Find where the given text appears and provide that cell's center as [x, y] coordinate. 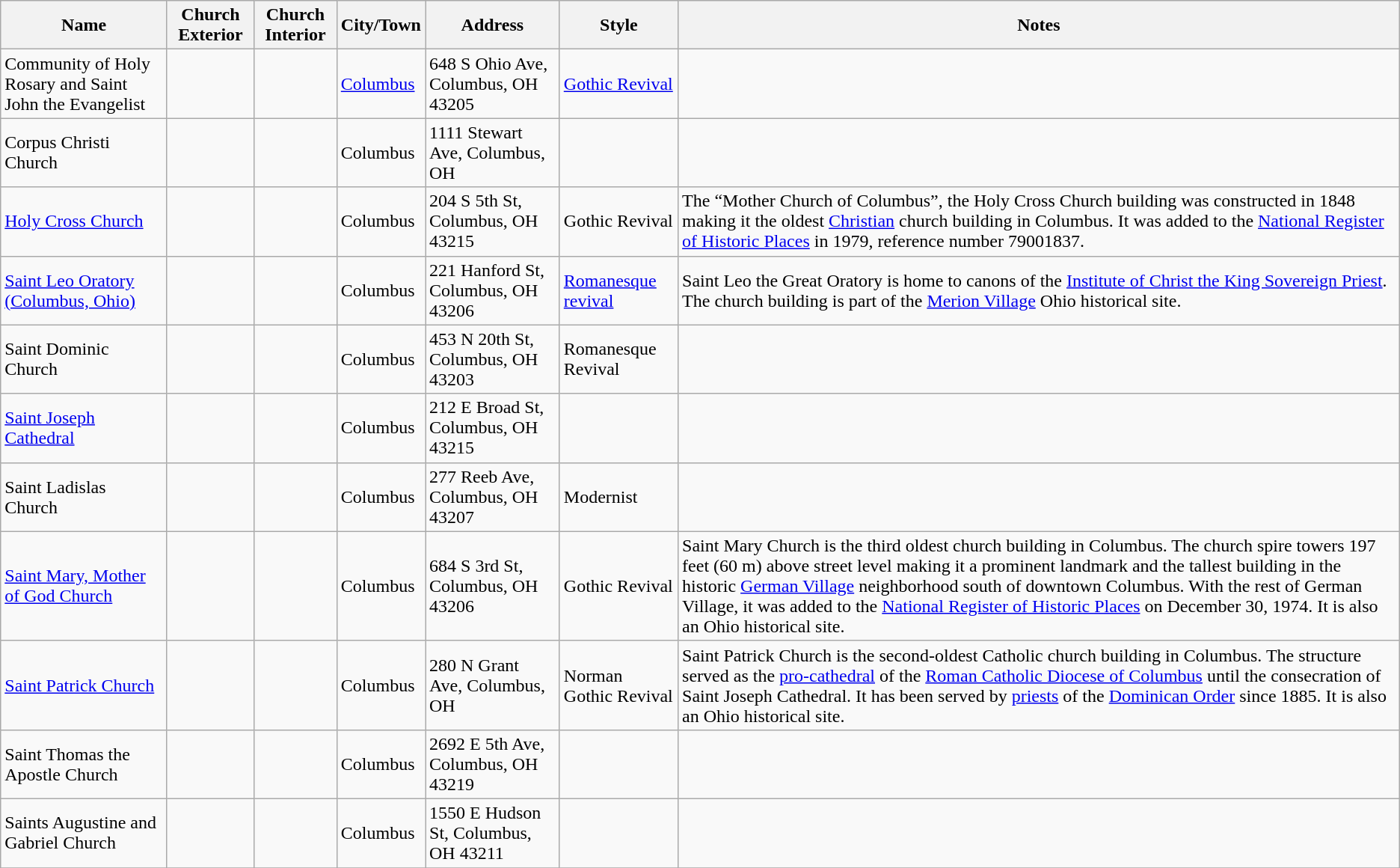
648 S Ohio Ave, Columbus, OH 43205 [492, 84]
Notes [1040, 25]
Saint Joseph Cathedral [84, 428]
Saint Thomas the Apostle Church [84, 764]
Holy Cross Church [84, 221]
Church Interior [296, 25]
Saint Patrick Church [84, 685]
City/Town [381, 25]
280 N Grant Ave, Columbus, OH [492, 685]
Romanesque Revival [618, 359]
Church Exterior [210, 25]
Saint Mary, Mother of God Church [84, 586]
Corpus Christi Church [84, 153]
Saint Ladislas Church [84, 497]
684 S 3rd St, Columbus, OH 43206 [492, 586]
221 Hanford St, Columbus, OH 43206 [492, 290]
Community of Holy Rosary and Saint John the Evangelist [84, 84]
Romanesque revival [618, 290]
Norman Gothic Revival [618, 685]
Saint Dominic Church [84, 359]
Saints Augustine and Gabriel Church [84, 833]
1550 E Hudson St, Columbus, OH 43211 [492, 833]
Address [492, 25]
212 E Broad St, Columbus, OH 43215 [492, 428]
204 S 5th St, Columbus, OH 43215 [492, 221]
Style [618, 25]
453 N 20th St, Columbus, OH 43203 [492, 359]
277 Reeb Ave, Columbus, OH 43207 [492, 497]
Saint Leo Oratory (Columbus, Ohio) [84, 290]
Name [84, 25]
2692 E 5th Ave, Columbus, OH 43219 [492, 764]
1111 Stewart Ave, Columbus, OH [492, 153]
Modernist [618, 497]
